From the cell containing the given text, extract its center point as (X, Y) coordinate. 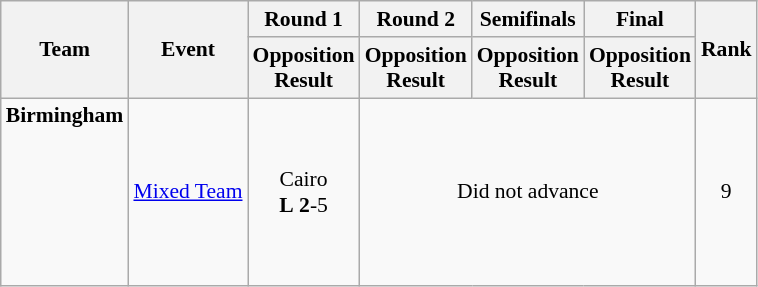
Semifinals (528, 19)
Round 1 (304, 19)
9 (726, 192)
Round 2 (416, 19)
Cairo L 2-5 (304, 192)
Mixed Team (188, 192)
Did not advance (528, 192)
Birmingham (65, 192)
Rank (726, 50)
Final (640, 19)
Event (188, 50)
Team (65, 50)
